Pinpoint the cell where the given text exists, returning its [X, Y] midpoint coordinate. 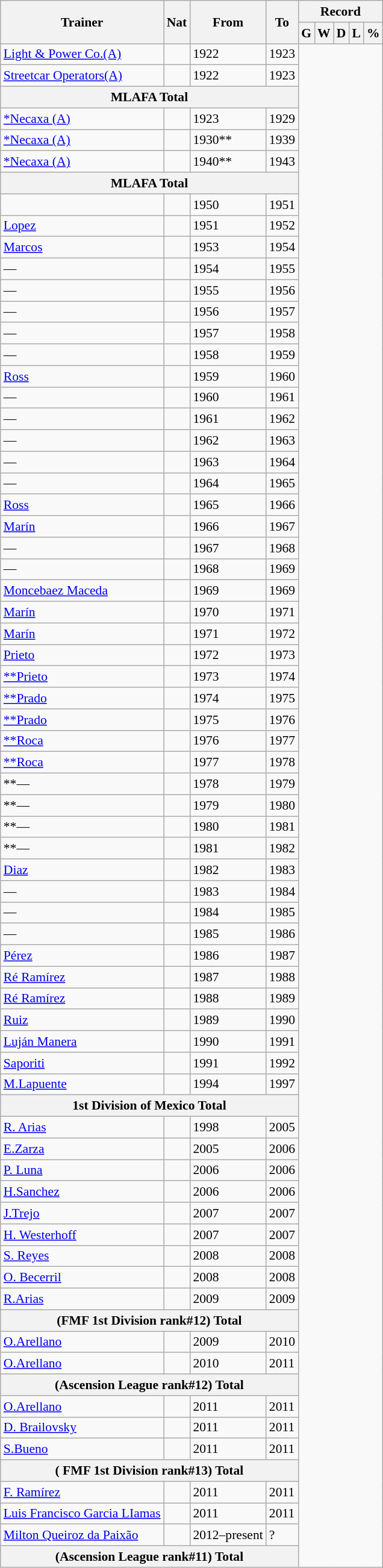
G [306, 33]
? [282, 1535]
( FMF 1st Division rank#13) Total [149, 1471]
D. Brailovsky [82, 1428]
F. Ramírez [82, 1492]
% [373, 33]
E.Zarza [82, 1149]
(Ascension League rank#12) Total [149, 1385]
R. Arias [82, 1128]
1930** [228, 140]
W [324, 33]
Trainer [82, 22]
1998 [228, 1128]
1950 [228, 205]
1940** [228, 162]
H.Sanchez [82, 1192]
Moncebaez Maceda [82, 591]
To [282, 22]
1970 [228, 613]
S.Bueno [82, 1449]
S. Reyes [82, 1256]
Light & Power Co.(A) [82, 54]
Ruiz [82, 1020]
Diaz [82, 870]
1992 [282, 1063]
(FMF 1st Division rank#12) Total [149, 1320]
1939 [282, 140]
1st Division of Mexico Total [149, 1106]
1943 [282, 162]
J.Trejo [82, 1213]
**Prieto [82, 677]
Record [341, 11]
1929 [282, 119]
H. Westerhoff [82, 1235]
L [357, 33]
Saporiti [82, 1063]
2012–present [228, 1535]
1952 [282, 226]
(Ascension League rank#11) Total [149, 1557]
Milton Queiroz da Paixão [82, 1535]
D [341, 33]
Luis Francisco Garcia LIamas [82, 1514]
O. Becerril [82, 1278]
Lopez [82, 226]
Luján Manera [82, 1042]
1994 [228, 1084]
R.Arias [82, 1299]
P. Luna [82, 1170]
Marcos [82, 248]
From [228, 22]
1997 [282, 1084]
Nat [177, 22]
M.Lapuente [82, 1084]
Streetcar Operators(A) [82, 76]
1953 [228, 248]
Pérez [82, 956]
Prieto [82, 655]
